Extract the [X, Y] coordinate from the center of the cell holding the provided text.  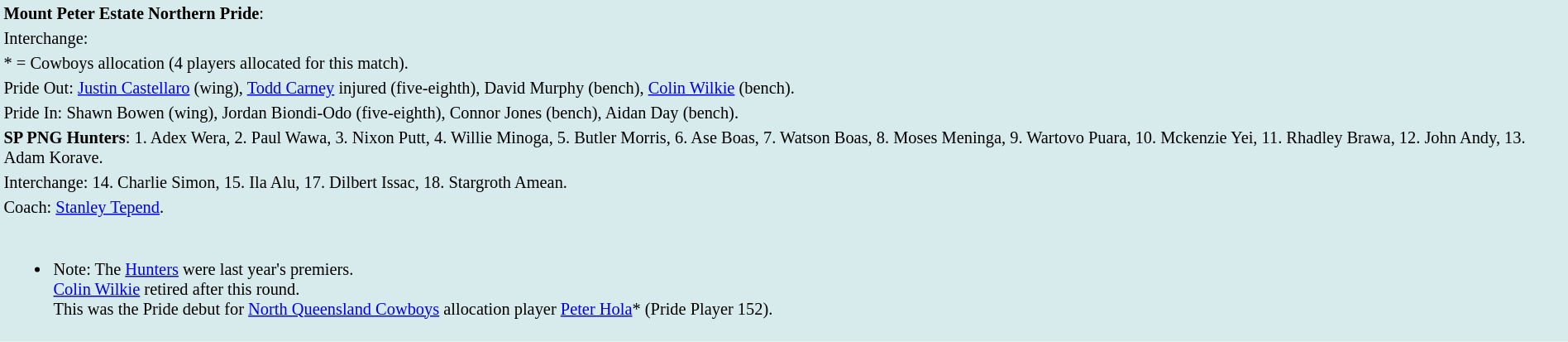
* = Cowboys allocation (4 players allocated for this match). [784, 63]
Coach: Stanley Tepend. [784, 207]
Interchange: 14. Charlie Simon, 15. Ila Alu, 17. Dilbert Issac, 18. Stargroth Amean. [784, 182]
Mount Peter Estate Northern Pride: [784, 13]
Pride Out: Justin Castellaro (wing), Todd Carney injured (five-eighth), David Murphy (bench), Colin Wilkie (bench). [784, 88]
Interchange: [784, 38]
Pride In: Shawn Bowen (wing), Jordan Biondi-Odo (five-eighth), Connor Jones (bench), Aidan Day (bench). [784, 113]
